For the text-containing cell, return its midpoint in [X, Y] coordinate format. 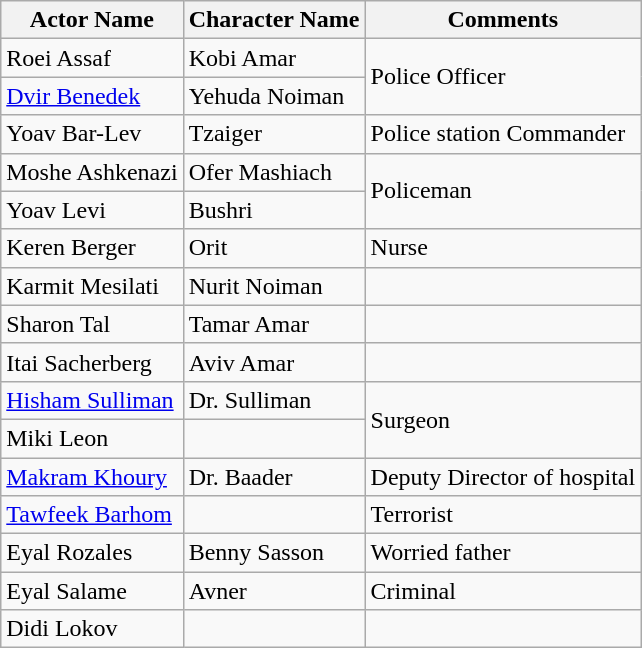
Orit [274, 248]
Makram Khoury [92, 477]
Didi Lokov [92, 629]
Itai Sacherberg [92, 362]
Criminal [503, 591]
Yoav Levi [92, 210]
Roei Assaf [92, 58]
Terrorist [503, 515]
Ofer Mashiach [274, 172]
Keren Berger [92, 248]
Avner [274, 591]
Actor Name [92, 20]
Bushri [274, 210]
Sharon Tal [92, 324]
Moshe Ashkenazi [92, 172]
Nurit Noiman [274, 286]
Dr. Sulliman [274, 400]
Kobi Amar [274, 58]
Tamar Amar [274, 324]
Eyal Salame [92, 591]
Character Name [274, 20]
Eyal Rozales [92, 553]
Yoav Bar-Lev [92, 134]
Miki Leon [92, 438]
Policeman [503, 191]
Benny Sasson [274, 553]
Karmit Mesilati [92, 286]
Aviv Amar [274, 362]
Yehuda Noiman [274, 96]
Tzaiger [274, 134]
Tawfeek Barhom [92, 515]
Comments [503, 20]
Dr. Baader [274, 477]
Surgeon [503, 419]
Police station Commander [503, 134]
Dvir Benedek [92, 96]
Police Officer [503, 77]
Deputy Director of hospital [503, 477]
Hisham Sulliman [92, 400]
Nurse [503, 248]
Worried father [503, 553]
